Search for the cell housing the specified text and yield its [X, Y] center coordinate. 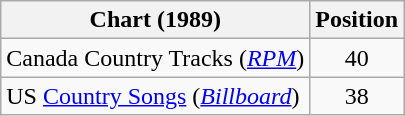
40 [357, 58]
Chart (1989) [156, 20]
Canada Country Tracks (RPM) [156, 58]
38 [357, 96]
Position [357, 20]
US Country Songs (Billboard) [156, 96]
